Return [x, y] of the center of cell containing provided text 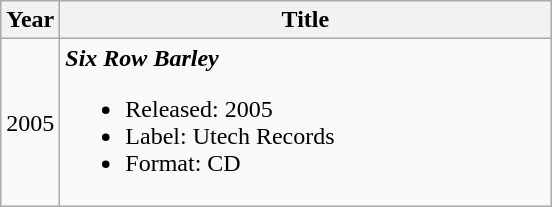
Six Row BarleyReleased: 2005Label: Utech Records Format: CD [306, 122]
Title [306, 20]
2005 [30, 122]
Year [30, 20]
